For the text-containing cell, return its midpoint in (x, y) coordinate format. 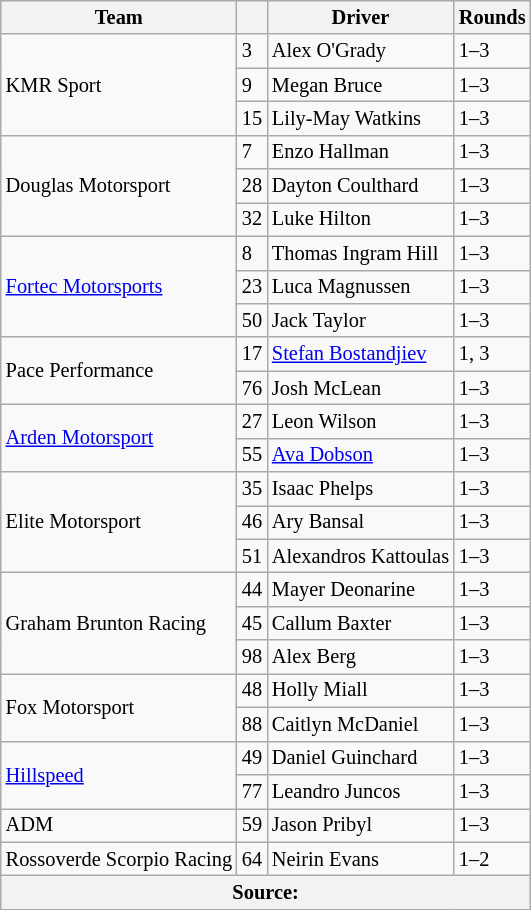
ADM (119, 825)
23 (252, 287)
Source: (266, 892)
49 (252, 758)
Rounds (492, 17)
Elite Motorsport (119, 522)
Stefan Bostandjiev (360, 354)
Alexandros Kattoulas (360, 556)
1, 3 (492, 354)
44 (252, 589)
Neirin Evans (360, 859)
Alex Berg (360, 657)
Dayton Coulthard (360, 186)
59 (252, 825)
Mayer Deonarine (360, 589)
Megan Bruce (360, 85)
Callum Baxter (360, 623)
Jason Pribyl (360, 825)
Leon Wilson (360, 421)
55 (252, 455)
Graham Brunton Racing (119, 622)
76 (252, 388)
1–2 (492, 859)
77 (252, 791)
15 (252, 118)
3 (252, 51)
Alex O'Grady (360, 51)
Fortec Motorsports (119, 286)
Douglas Motorsport (119, 186)
46 (252, 522)
Holly Miall (360, 690)
Jack Taylor (360, 320)
Daniel Guinchard (360, 758)
28 (252, 186)
35 (252, 489)
Ary Bansal (360, 522)
Team (119, 17)
Leandro Juncos (360, 791)
Arden Motorsport (119, 438)
Hillspeed (119, 774)
Enzo Hallman (360, 152)
32 (252, 219)
Ava Dobson (360, 455)
Caitlyn McDaniel (360, 724)
17 (252, 354)
Luke Hilton (360, 219)
Luca Magnussen (360, 287)
9 (252, 85)
Rossoverde Scorpio Racing (119, 859)
27 (252, 421)
Lily-May Watkins (360, 118)
Pace Performance (119, 370)
Fox Motorsport (119, 706)
Driver (360, 17)
98 (252, 657)
7 (252, 152)
KMR Sport (119, 84)
Isaac Phelps (360, 489)
50 (252, 320)
88 (252, 724)
8 (252, 253)
45 (252, 623)
Josh McLean (360, 388)
64 (252, 859)
Thomas Ingram Hill (360, 253)
51 (252, 556)
48 (252, 690)
